Detect which cell encompasses the target text, then output its (X, Y) center coordinate. 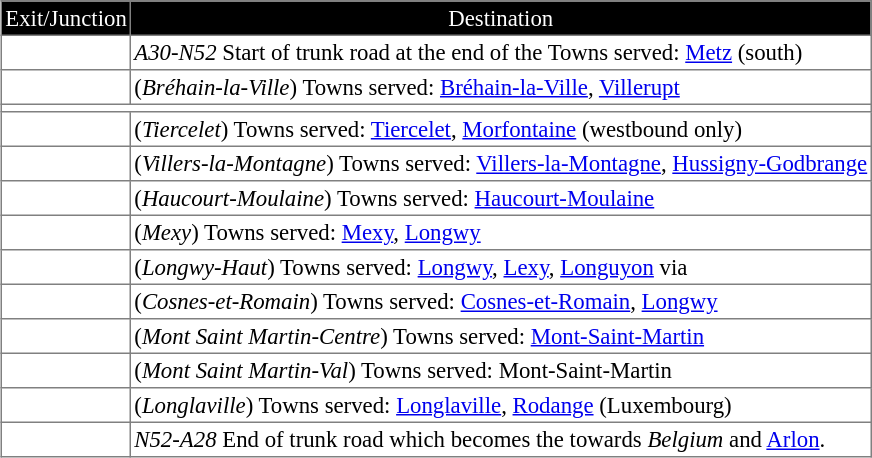
Destination (501, 18)
(Mont Saint Martin-Val) Towns served: Mont-Saint-Martin (501, 370)
(Haucourt-Moulaine) Towns served: Haucourt-Moulaine (501, 198)
(Longlaville) Towns served: Longlaville, Rodange (Luxembourg) (501, 405)
A30-N52 Start of trunk road at the end of the Towns served: Metz (south) (501, 52)
N52-A28 End of trunk road which becomes the towards Belgium and Arlon. (501, 439)
(Mexy) Towns served: Mexy, Longwy (501, 232)
(Villers-la-Montagne) Towns served: Villers-la-Montagne, Hussigny-Godbrange (501, 163)
(Tiercelet) Towns served: Tiercelet, Morfontaine (westbound only) (501, 129)
Exit/Junction (66, 18)
(Longwy-Haut) Towns served: Longwy, Lexy, Longuyon via (501, 267)
(Mont Saint Martin-Centre) Towns served: Mont-Saint-Martin (501, 336)
(Cosnes-et-Romain) Towns served: Cosnes-et-Romain, Longwy (501, 301)
(Bréhain-la-Ville) Towns served: Bréhain-la-Ville, Villerupt (501, 87)
